Locate the cell with the specified text and output its [x, y] center coordinate. 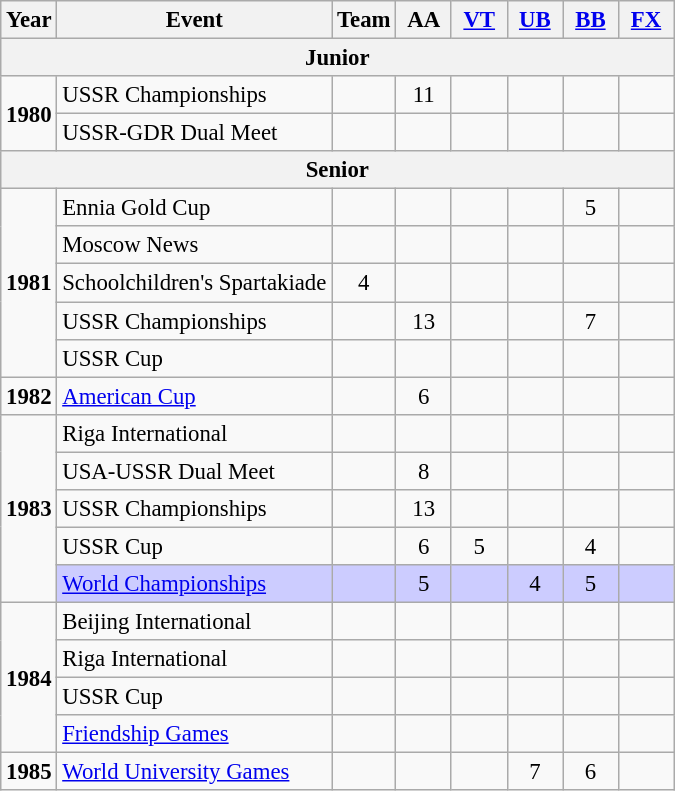
1984 [29, 677]
VT [479, 20]
Senior [338, 170]
American Cup [194, 396]
World Championships [194, 584]
Ennia Gold Cup [194, 208]
Moscow News [194, 245]
AA [424, 20]
Team [364, 20]
1982 [29, 396]
Beijing International [194, 621]
Year [29, 20]
11 [424, 95]
World University Games [194, 772]
1981 [29, 283]
FX [646, 20]
8 [424, 471]
Event [194, 20]
BB [591, 20]
1980 [29, 114]
USA-USSR Dual Meet [194, 471]
Schoolchildren's Spartakiade [194, 283]
1985 [29, 772]
1983 [29, 508]
USSR-GDR Dual Meet [194, 133]
UB [535, 20]
Friendship Games [194, 734]
Junior [338, 58]
